Detect which cell encompasses the target text, then output its [X, Y] center coordinate. 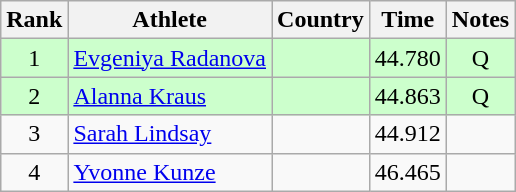
Athlete [170, 20]
Yvonne Kunze [170, 172]
Country [321, 20]
3 [34, 134]
4 [34, 172]
Evgeniya Radanova [170, 58]
44.912 [408, 134]
Time [408, 20]
44.863 [408, 96]
Rank [34, 20]
2 [34, 96]
Notes [480, 20]
44.780 [408, 58]
Sarah Lindsay [170, 134]
46.465 [408, 172]
Alanna Kraus [170, 96]
1 [34, 58]
